Return the (x, y) coordinate for the center point of the cell that contains the specified text.  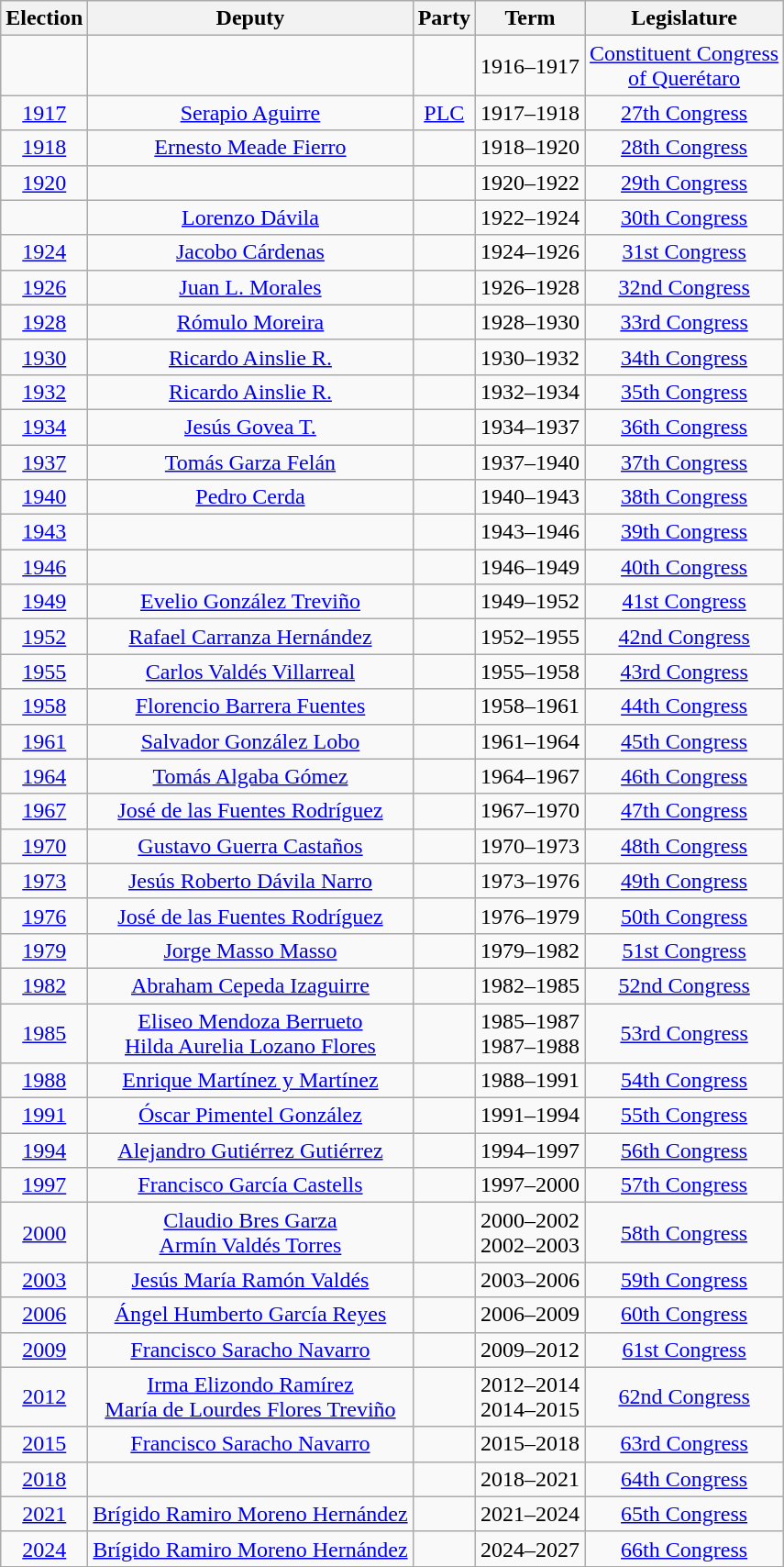
1937–1940 (530, 461)
1949 (44, 602)
1924 (44, 252)
1982 (44, 985)
Gustavo Guerra Castaños (250, 846)
1920 (44, 183)
1994 (44, 1150)
2009 (44, 1350)
Jorge Masso Masso (250, 950)
Term (530, 18)
44th Congress (684, 706)
63rd Congress (684, 1444)
2003 (44, 1280)
1970–1973 (530, 846)
40th Congress (684, 567)
1918–1920 (530, 148)
50th Congress (684, 916)
55th Congress (684, 1116)
1932 (44, 392)
61st Congress (684, 1350)
Serapio Aguirre (250, 113)
1973–1976 (530, 881)
39th Congress (684, 532)
48th Congress (684, 846)
2021–2024 (530, 1514)
PLC (444, 113)
53rd Congress (684, 1033)
Enrique Martínez y Martínez (250, 1081)
1940 (44, 497)
Ángel Humberto García Reyes (250, 1315)
1930 (44, 357)
Irma Elizondo RamírezMaría de Lourdes Flores Treviño (250, 1396)
1976–1979 (530, 916)
1955 (44, 672)
Election (44, 18)
2012 (44, 1396)
Evelio González Treviño (250, 602)
2006 (44, 1315)
1979–1982 (530, 950)
Alejandro Gutiérrez Gutiérrez (250, 1150)
1920–1922 (530, 183)
64th Congress (684, 1479)
34th Congress (684, 357)
37th Congress (684, 461)
1917 (44, 113)
1997–2000 (530, 1185)
1943 (44, 532)
Jesús María Ramón Valdés (250, 1280)
Rómulo Moreira (250, 322)
42nd Congress (684, 637)
2009–2012 (530, 1350)
1928 (44, 322)
1985–19871987–1988 (530, 1033)
Claudio Bres GarzaArmín Valdés Torres (250, 1233)
52nd Congress (684, 985)
1964 (44, 776)
Party (444, 18)
2018–2021 (530, 1479)
58th Congress (684, 1233)
60th Congress (684, 1315)
Carlos Valdés Villarreal (250, 672)
2000–20022002–2003 (530, 1233)
Óscar Pimentel González (250, 1116)
29th Congress (684, 183)
54th Congress (684, 1081)
1964–1967 (530, 776)
1958 (44, 706)
1967 (44, 811)
1926–1928 (530, 287)
1916–1917 (530, 66)
1988–1991 (530, 1081)
1979 (44, 950)
Salvador González Lobo (250, 741)
1955–1958 (530, 672)
Ernesto Meade Fierro (250, 148)
1949–1952 (530, 602)
45th Congress (684, 741)
1928–1930 (530, 322)
Constituent Congressof Querétaro (684, 66)
2012–20142014–2015 (530, 1396)
Rafael Carranza Hernández (250, 637)
Pedro Cerda (250, 497)
1997 (44, 1185)
46th Congress (684, 776)
2015–2018 (530, 1444)
Jesús Govea T. (250, 427)
Francisco García Castells (250, 1185)
1991–1994 (530, 1116)
57th Congress (684, 1185)
35th Congress (684, 392)
28th Congress (684, 148)
49th Congress (684, 881)
1967–1970 (530, 811)
1917–1918 (530, 113)
1973 (44, 881)
47th Congress (684, 811)
1922–1924 (530, 217)
2003–2006 (530, 1280)
30th Congress (684, 217)
31st Congress (684, 252)
Jacobo Cárdenas (250, 252)
1924–1926 (530, 252)
62nd Congress (684, 1396)
2024 (44, 1549)
Lorenzo Dávila (250, 217)
59th Congress (684, 1280)
1961–1964 (530, 741)
1937 (44, 461)
Legislature (684, 18)
1994–1997 (530, 1150)
2024–2027 (530, 1549)
1946–1949 (530, 567)
1952 (44, 637)
33rd Congress (684, 322)
Tomás Garza Felán (250, 461)
Juan L. Morales (250, 287)
43rd Congress (684, 672)
Deputy (250, 18)
41st Congress (684, 602)
Jesús Roberto Dávila Narro (250, 881)
1943–1946 (530, 532)
1926 (44, 287)
2000 (44, 1233)
38th Congress (684, 497)
2015 (44, 1444)
1930–1932 (530, 357)
1991 (44, 1116)
36th Congress (684, 427)
1961 (44, 741)
1982–1985 (530, 985)
Eliseo Mendoza BerruetoHilda Aurelia Lozano Flores (250, 1033)
1934 (44, 427)
Abraham Cepeda Izaguirre (250, 985)
Florencio Barrera Fuentes (250, 706)
32nd Congress (684, 287)
56th Congress (684, 1150)
1988 (44, 1081)
1985 (44, 1033)
27th Congress (684, 113)
1970 (44, 846)
1918 (44, 148)
1958–1961 (530, 706)
1934–1937 (530, 427)
51st Congress (684, 950)
65th Congress (684, 1514)
1932–1934 (530, 392)
2021 (44, 1514)
1952–1955 (530, 637)
2018 (44, 1479)
2006–2009 (530, 1315)
66th Congress (684, 1549)
1940–1943 (530, 497)
1946 (44, 567)
1976 (44, 916)
Tomás Algaba Gómez (250, 776)
